Extract the [X, Y] coordinate from the center of the cell holding the provided text.  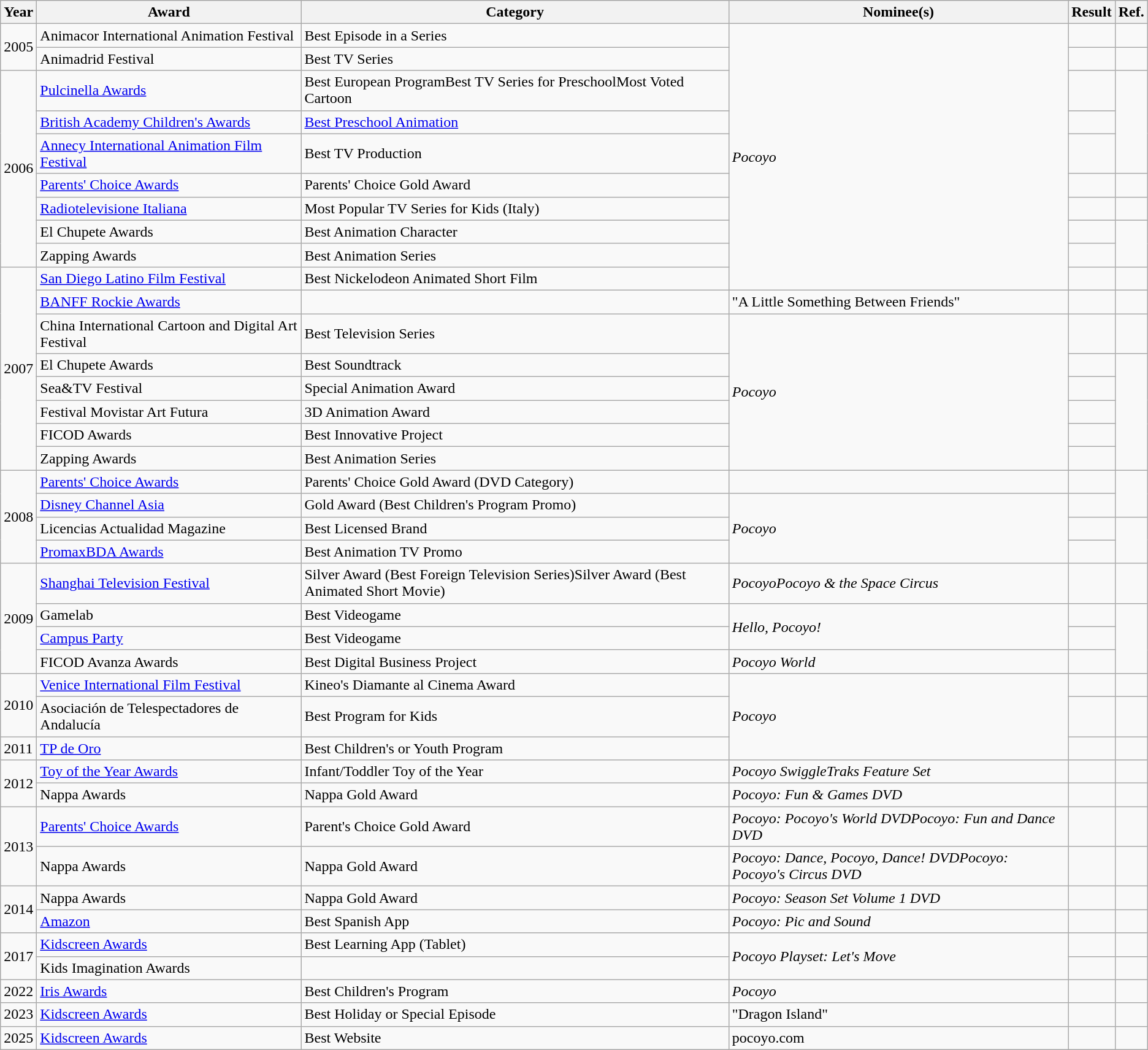
Best Website [515, 1038]
Parents' Choice Gold Award (DVD Category) [515, 482]
2022 [18, 991]
Kineo's Diamante al Cinema Award [515, 685]
Annecy International Animation Film Festival [169, 153]
BANFF Rockie Awards [169, 302]
Pulcinella Awards [169, 91]
Silver Award (Best Foreign Television Series)Silver Award (Best Animated Short Movie) [515, 584]
Award [169, 12]
Gamelab [169, 615]
Result [1092, 12]
2005 [18, 47]
Ref. [1131, 12]
Festival Movistar Art Futura [169, 412]
2007 [18, 368]
Nominee(s) [898, 12]
Amazon [169, 921]
Toy of the Year Awards [169, 772]
Pocoyo: Dance, Pocoyo, Dance! DVDPocoyo: Pocoyo's Circus DVD [898, 867]
2006 [18, 169]
Pocoyo: Pocoyo's World DVDPocoyo: Fun and Dance DVD [898, 826]
Asociación de Telespectadores de Andalucía [169, 716]
Best Children's Program [515, 991]
Radiotelevisione Italiana [169, 208]
3D Animation Award [515, 412]
Venice International Film Festival [169, 685]
Best TV Production [515, 153]
Best Television Series [515, 333]
2013 [18, 846]
Best TV Series [515, 59]
Disney Channel Asia [169, 505]
"Dragon Island" [898, 1014]
2023 [18, 1014]
Best Animation TV Promo [515, 552]
Pocoyo SwiggleTraks Feature Set [898, 772]
Best Spanish App [515, 921]
Pocoyo: Fun & Games DVD [898, 795]
Best Licensed Brand [515, 528]
San Diego Latino Film Festival [169, 278]
FICOD Avanza Awards [169, 661]
PromaxBDA Awards [169, 552]
Animadrid Festival [169, 59]
2025 [18, 1038]
2008 [18, 517]
Best European ProgramBest TV Series for PreschoolMost Voted Cartoon [515, 91]
Best Learning App (Tablet) [515, 945]
Best Innovative Project [515, 435]
2012 [18, 783]
Special Animation Award [515, 389]
Parent's Choice Gold Award [515, 826]
Best Program for Kids [515, 716]
Best Digital Business Project [515, 661]
Licencias Actualidad Magazine [169, 528]
Pocoyo: Season Set Volume 1 DVD [898, 898]
2011 [18, 748]
pocoyo.com [898, 1038]
Pocoyo: Pic and Sound [898, 921]
PocoyoPocoyo & the Space Circus [898, 584]
China International Cartoon and Digital Art Festival [169, 333]
Iris Awards [169, 991]
Kids Imagination Awards [169, 968]
Infant/Toddler Toy of the Year [515, 772]
Shanghai Television Festival [169, 584]
British Academy Children's Awards [169, 122]
Category [515, 12]
Parents' Choice Gold Award [515, 185]
2017 [18, 956]
Animacor International Animation Festival [169, 36]
Best Soundtrack [515, 365]
Best Preschool Animation [515, 122]
Sea&TV Festival [169, 389]
Most Popular TV Series for Kids (Italy) [515, 208]
Pocoyo World [898, 661]
"A Little Something Between Friends" [898, 302]
Best Holiday or Special Episode [515, 1014]
FICOD Awards [169, 435]
Best Animation Character [515, 232]
2009 [18, 618]
Pocoyo Playset: Let's Move [898, 956]
Best Episode in a Series [515, 36]
TP de Oro [169, 748]
Best Nickelodeon Animated Short Film [515, 278]
Gold Award (Best Children's Program Promo) [515, 505]
Best Children's or Youth Program [515, 748]
Year [18, 12]
Campus Party [169, 638]
2014 [18, 910]
2010 [18, 705]
Hello, Pocoyo! [898, 626]
